Scan for the cell matching the given text and deliver its [x, y] coordinate at center. 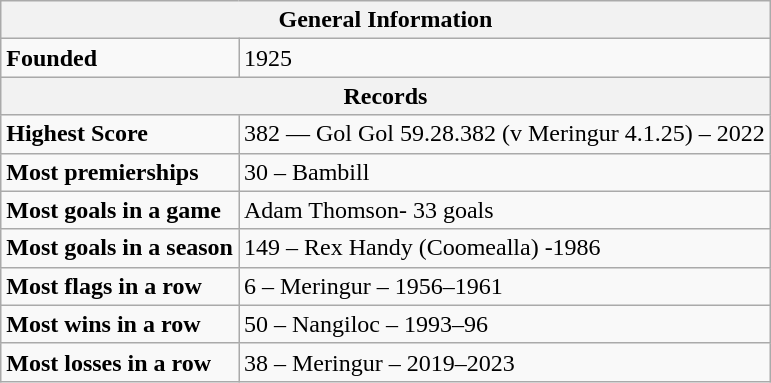
149 – Rex Handy (Coomealla) -1986 [504, 248]
30 – Bambill [504, 172]
1925 [504, 58]
50 – Nangiloc – 1993–96 [504, 324]
Highest Score [120, 134]
Most goals in a game [120, 210]
38 – Meringur – 2019–2023 [504, 362]
6 – Meringur – 1956–1961 [504, 286]
Records [386, 96]
Most losses in a row [120, 362]
382 — Gol Gol 59.28.382 (v Meringur 4.1.25) – 2022 [504, 134]
General Information [386, 20]
Most wins in a row [120, 324]
Founded [120, 58]
Adam Thomson- 33 goals [504, 210]
Most premierships [120, 172]
Most flags in a row [120, 286]
Most goals in a season [120, 248]
